Return the (x, y) coordinate for the center point of the cell that contains the specified text.  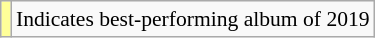
Indicates best-performing album of 2019 (193, 19)
